Detect which cell encompasses the target text, then output its (x, y) center coordinate. 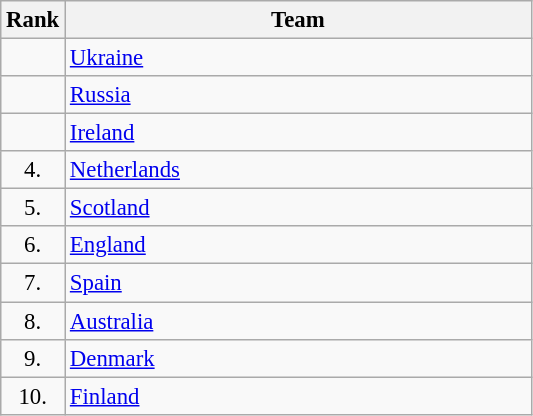
Australia (298, 321)
7. (33, 283)
England (298, 245)
9. (33, 358)
Ukraine (298, 58)
Ireland (298, 133)
10. (33, 396)
8. (33, 321)
Rank (33, 20)
Scotland (298, 208)
5. (33, 208)
Team (298, 20)
Denmark (298, 358)
Finland (298, 396)
Spain (298, 283)
4. (33, 170)
Netherlands (298, 170)
6. (33, 245)
Russia (298, 95)
